Capture the cell that displays the provided text and extract its (X, Y) central coordinate. 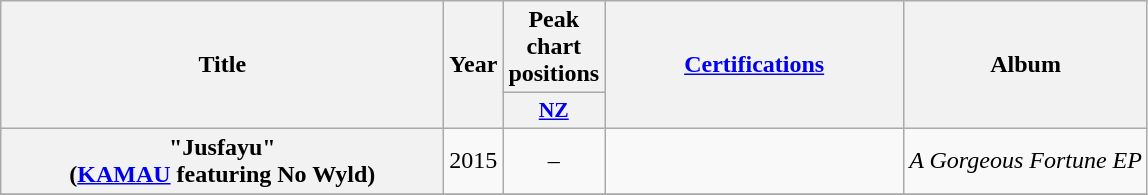
A Gorgeous Fortune EP (1026, 160)
Year (474, 65)
– (554, 160)
Peak chart positions (554, 47)
2015 (474, 160)
"Jusfayu"(KAMAU featuring No Wyld) (222, 160)
Album (1026, 65)
Title (222, 65)
Certifications (754, 65)
NZ (554, 111)
